Search for the cell housing the specified text and yield its (X, Y) center coordinate. 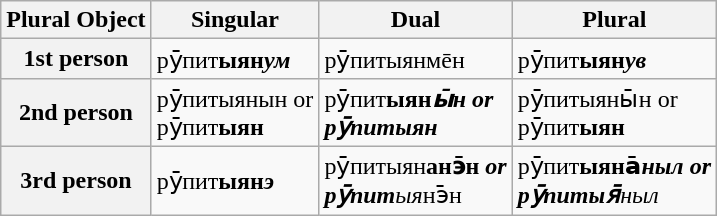
рӯпитыянмēн (416, 59)
Dual (416, 20)
Singular (235, 20)
рӯпитыянув (614, 59)
3rd person (76, 180)
Plural Object (76, 20)
рӯпитыянум (235, 59)
2nd person (76, 112)
рӯпитыянэ (235, 180)
рӯпитыянанэ̄н or рӯпитыянэ̄н (416, 180)
Plural (614, 20)
1st person (76, 59)
рӯпитыяна̄ныл or рӯпитыя̄ныл (614, 180)
рӯпитыянын or рӯпитыян (235, 112)
